Locate the cell with the specified text and output its [X, Y] center coordinate. 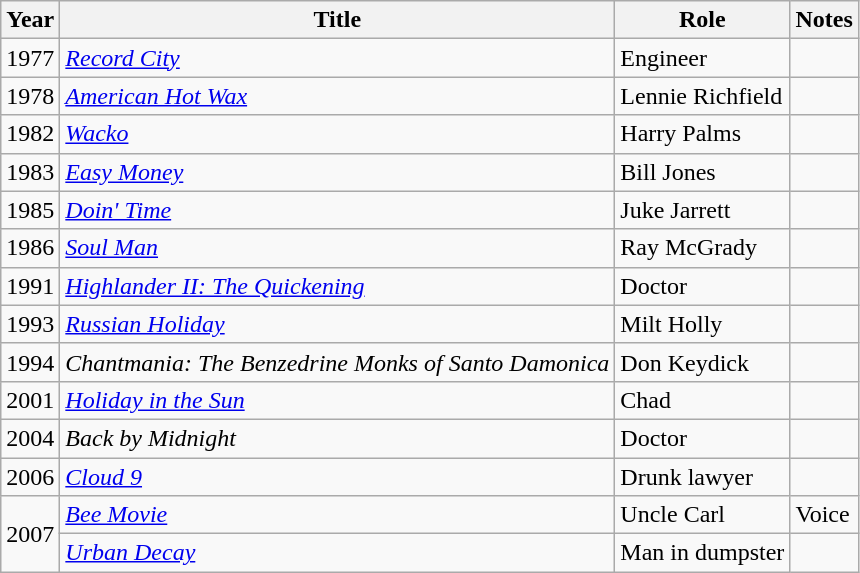
Notes [824, 20]
Bee Movie [338, 515]
Milt Holly [702, 324]
Year [30, 20]
Wacko [338, 134]
2004 [30, 438]
Ray McGrady [702, 248]
Lennie Richfield [702, 96]
Highlander II: The Quickening [338, 286]
Engineer [702, 58]
1985 [30, 210]
Juke Jarrett [702, 210]
1983 [30, 172]
1978 [30, 96]
Holiday in the Sun [338, 400]
1982 [30, 134]
Russian Holiday [338, 324]
Man in dumpster [702, 553]
Doin' Time [338, 210]
1991 [30, 286]
Record City [338, 58]
2001 [30, 400]
Harry Palms [702, 134]
Don Keydick [702, 362]
Back by Midnight [338, 438]
Chad [702, 400]
1977 [30, 58]
2006 [30, 477]
2007 [30, 534]
Cloud 9 [338, 477]
Soul Man [338, 248]
Role [702, 20]
Chantmania: The Benzedrine Monks of Santo Damonica [338, 362]
1993 [30, 324]
American Hot Wax [338, 96]
1994 [30, 362]
Voice [824, 515]
Easy Money [338, 172]
Uncle Carl [702, 515]
Title [338, 20]
Drunk lawyer [702, 477]
Bill Jones [702, 172]
1986 [30, 248]
Urban Decay [338, 553]
